Determine the [x, y] coordinate at the center of the cell enclosing the given text.  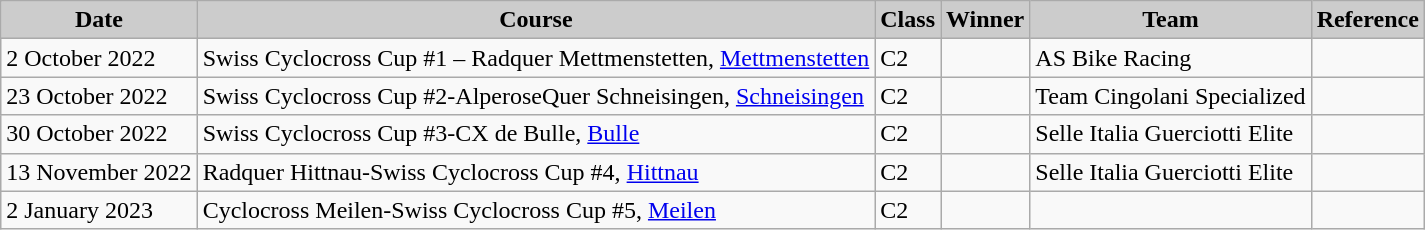
Winner [984, 20]
Course [536, 20]
2 January 2023 [99, 210]
Date [99, 20]
Cyclocross Meilen-Swiss Cyclocross Cup #5, Meilen [536, 210]
Swiss Cyclocross Cup #1 – Radquer Mettmenstetten, Mettmenstetten [536, 58]
23 October 2022 [99, 96]
Radquer Hittnau-Swiss Cyclocross Cup #4, Hittnau [536, 172]
Class [908, 20]
30 October 2022 [99, 134]
Swiss Cyclocross Cup #3-CX de Bulle, Bulle [536, 134]
Reference [1368, 20]
13 November 2022 [99, 172]
2 October 2022 [99, 58]
AS Bike Racing [1170, 58]
Swiss Cyclocross Cup #2-AlperoseQuer Schneisingen, Schneisingen [536, 96]
Team [1170, 20]
Team Cingolani Specialized [1170, 96]
